Provide the [X, Y] coordinate of the cell's center where the given text is located.  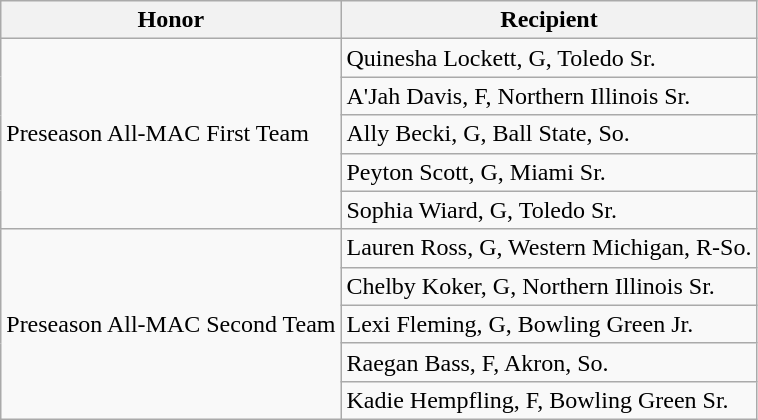
Raegan Bass, F, Akron, So. [549, 362]
Sophia Wiard, G, Toledo Sr. [549, 210]
Quinesha Lockett, G, Toledo Sr. [549, 58]
Ally Becki, G, Ball State, So. [549, 134]
Preseason All-MAC First Team [171, 134]
Lauren Ross, G, Western Michigan, R-So. [549, 248]
Chelby Koker, G, Northern Illinois Sr. [549, 286]
A'Jah Davis, F, Northern Illinois Sr. [549, 96]
Preseason All-MAC Second Team [171, 324]
Honor [171, 20]
Peyton Scott, G, Miami Sr. [549, 172]
Lexi Fleming, G, Bowling Green Jr. [549, 324]
Kadie Hempfling, F, Bowling Green Sr. [549, 400]
Recipient [549, 20]
